From the cell containing the given text, extract its center point as [x, y] coordinate. 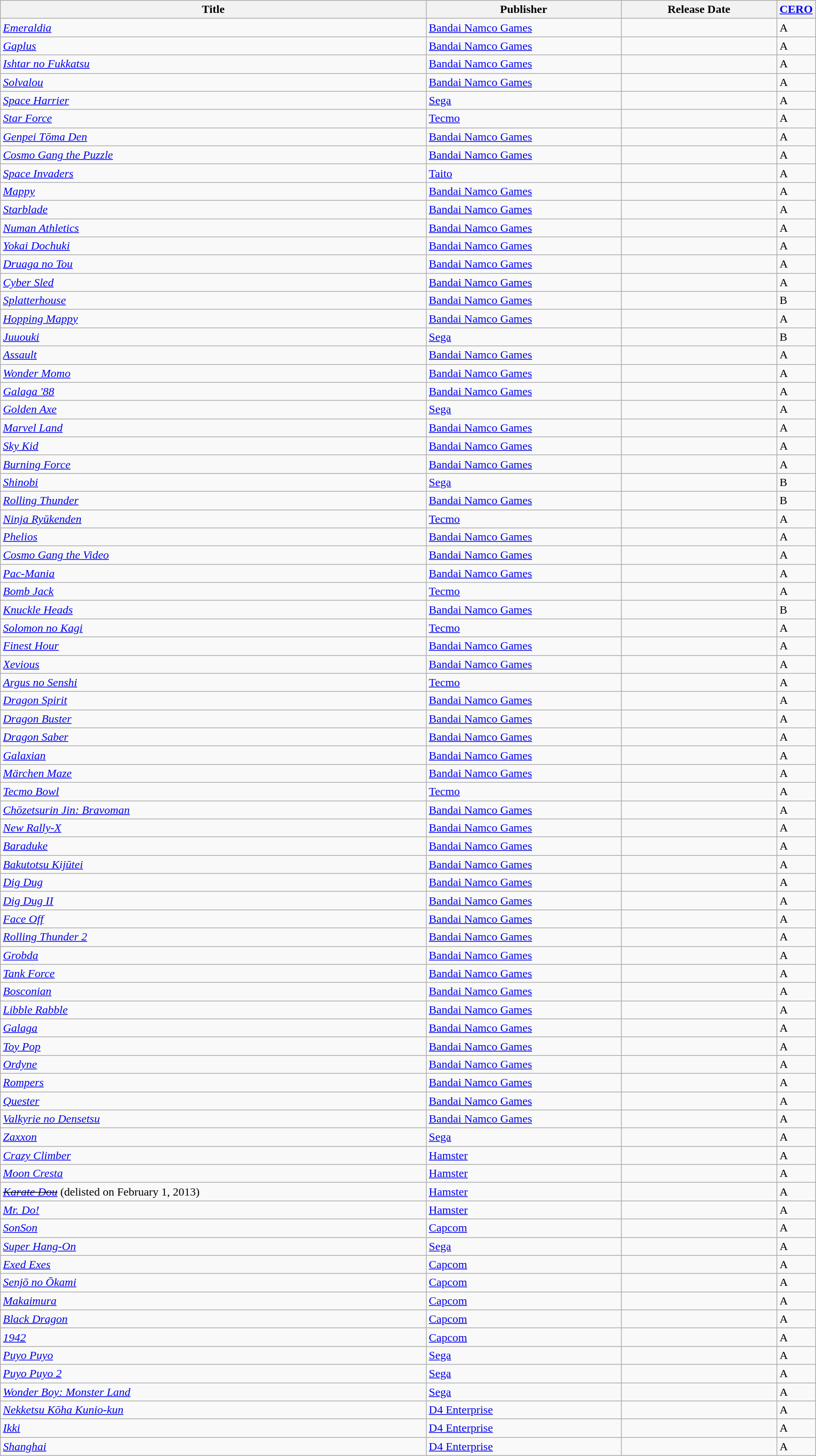
Libble Rabble [213, 1010]
Genpei Tōma Den [213, 137]
Cyber Sled [213, 282]
Wonder Boy: Monster Land [213, 1392]
Ordyne [213, 1064]
Nekketsu Kōha Kunio-kun [213, 1410]
Toy Pop [213, 1046]
Release Date [699, 10]
Rompers [213, 1082]
Quester [213, 1100]
Taito [524, 173]
Tank Force [213, 973]
Space Harrier [213, 100]
Publisher [524, 10]
Baraduke [213, 846]
Druaga no Tou [213, 264]
Zaxxon [213, 1137]
Bosconian [213, 992]
Puyo Puyo 2 [213, 1373]
Space Invaders [213, 173]
Argus no Senshi [213, 682]
Emeraldia [213, 28]
Senjō no Ōkami [213, 1283]
Face Off [213, 919]
Sky Kid [213, 446]
Bakutotsu Kijūtei [213, 864]
Galaga '88 [213, 391]
Märchen Maze [213, 773]
Ninja Ryūkenden [213, 518]
Gaplus [213, 46]
Makaimura [213, 1301]
Mappy [213, 191]
Shanghai [213, 1446]
Cosmo Gang the Video [213, 555]
CERO [796, 10]
Knuckle Heads [213, 610]
Pac-Mania [213, 573]
Ikki [213, 1428]
Dig Dug II [213, 901]
Xevious [213, 664]
Star Force [213, 119]
Finest Hour [213, 646]
Burning Force [213, 464]
Hopping Mappy [213, 319]
Karate Dou (delisted on February 1, 2013) [213, 1192]
Chōzetsurin Jin: Bravoman [213, 810]
Splatterhouse [213, 301]
Dragon Saber [213, 737]
Phelios [213, 537]
New Rally-X [213, 828]
Dragon Buster [213, 719]
Valkyrie no Densetsu [213, 1119]
Dragon Spirit [213, 701]
SonSon [213, 1228]
Exed Exes [213, 1264]
Golden Axe [213, 410]
Assault [213, 355]
Rolling Thunder [213, 500]
Rolling Thunder 2 [213, 937]
Title [213, 10]
Mr. Do! [213, 1210]
Galaga [213, 1028]
Bomb Jack [213, 592]
Ishtar no Fukkatsu [213, 64]
Numan Athletics [213, 228]
Black Dragon [213, 1319]
Cosmo Gang the Puzzle [213, 155]
Dig Dug [213, 883]
Marvel Land [213, 428]
1942 [213, 1337]
Moon Cresta [213, 1174]
Shinobi [213, 482]
Solomon no Kagi [213, 628]
Grobda [213, 955]
Juuouki [213, 337]
Starblade [213, 209]
Puyo Puyo [213, 1355]
Super Hang-On [213, 1246]
Crazy Climber [213, 1155]
Yokai Dochuki [213, 246]
Galaxian [213, 755]
Solvalou [213, 82]
Tecmo Bowl [213, 791]
Wonder Momo [213, 373]
